Provide the [x, y] coordinate of the cell's center where the given text is located.  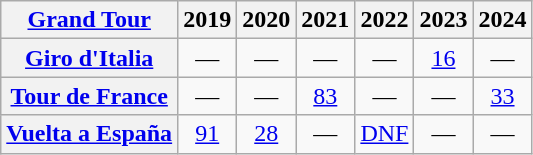
DNF [384, 134]
28 [266, 134]
Grand Tour [90, 20]
Giro d'Italia [90, 58]
33 [502, 96]
2024 [502, 20]
2019 [208, 20]
2023 [444, 20]
Tour de France [90, 96]
2021 [326, 20]
91 [208, 134]
2020 [266, 20]
2022 [384, 20]
16 [444, 58]
Vuelta a España [90, 134]
83 [326, 96]
